Locate the cell with the specified text and output its (X, Y) center coordinate. 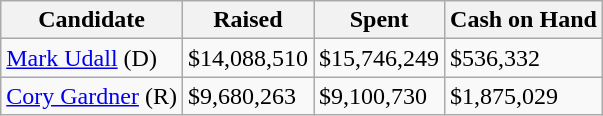
$1,875,029 (524, 96)
Spent (380, 20)
Candidate (92, 20)
Cory Gardner (R) (92, 96)
$9,100,730 (380, 96)
Mark Udall (D) (92, 58)
$14,088,510 (248, 58)
$9,680,263 (248, 96)
$536,332 (524, 58)
Raised (248, 20)
Cash on Hand (524, 20)
$15,746,249 (380, 58)
